Detect which cell encompasses the target text, then output its (x, y) center coordinate. 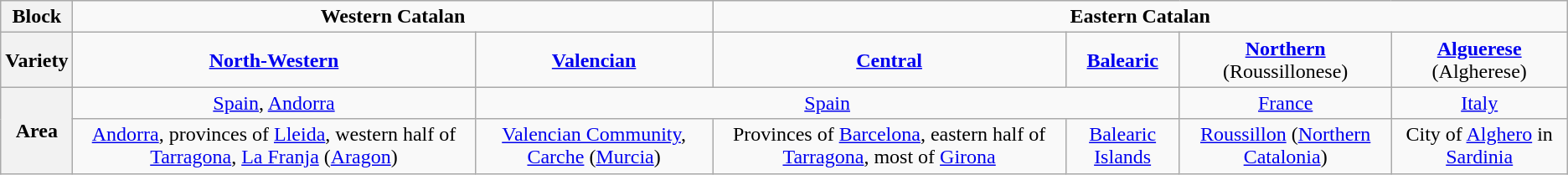
Eastern Catalan (1140, 17)
Provinces of Barcelona, eastern half of Tarragona, most of Girona (890, 146)
Northern (Roussillonese) (1285, 60)
Central (890, 60)
Italy (1479, 103)
Andorra, provinces of Lleida, western half of Tarragona, La Franja (Aragon) (274, 146)
Balearic Islands (1122, 146)
Spain, Andorra (274, 103)
Valencian (594, 60)
Alguerese (Algherese) (1479, 60)
Valencian Community, Carche (Murcia) (594, 146)
Balearic (1122, 60)
Western Catalan (393, 17)
France (1285, 103)
City of Alghero in Sardinia (1479, 146)
Area (37, 131)
Block (37, 17)
Spain (828, 103)
North-Western (274, 60)
Variety (37, 60)
Roussillon (Northern Catalonia) (1285, 146)
